Search for the cell housing the specified text and yield its (x, y) center coordinate. 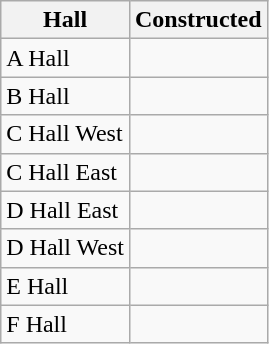
C Hall East (66, 172)
F Hall (66, 324)
B Hall (66, 96)
Constructed (198, 20)
D Hall West (66, 248)
A Hall (66, 58)
C Hall West (66, 134)
D Hall East (66, 210)
Hall (66, 20)
E Hall (66, 286)
